For the text-containing cell, return its midpoint in [x, y] coordinate format. 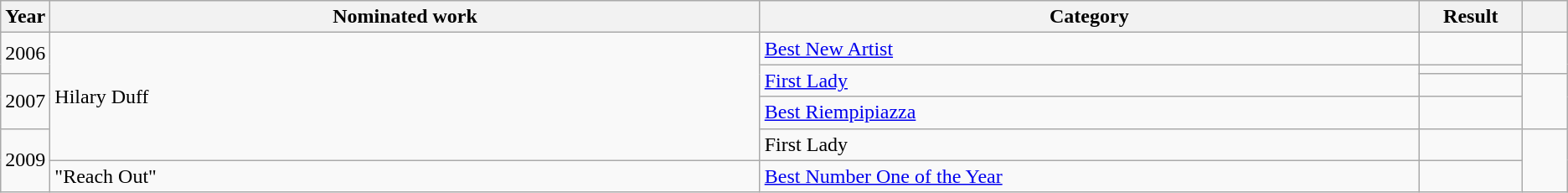
Best Number One of the Year [1089, 176]
"Reach Out" [405, 176]
Result [1471, 17]
Category [1089, 17]
Best New Artist [1089, 49]
2006 [25, 54]
2007 [25, 101]
Best Riempipiazza [1089, 112]
2009 [25, 160]
Year [25, 17]
Hilary Duff [405, 96]
Nominated work [405, 17]
